Return the (x, y) coordinate for the center point of the cell that contains the specified text.  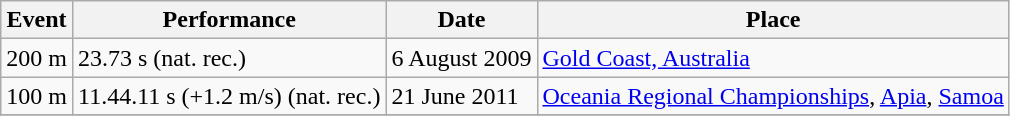
21 June 2011 (462, 96)
200 m (37, 58)
Gold Coast, Australia (773, 58)
100 m (37, 96)
Place (773, 20)
Event (37, 20)
6 August 2009 (462, 58)
11.44.11 s (+1.2 m/s) (nat. rec.) (228, 96)
Performance (228, 20)
Date (462, 20)
23.73 s (nat. rec.) (228, 58)
Oceania Regional Championships, Apia, Samoa (773, 96)
